Return [X, Y] of the center of cell containing provided text 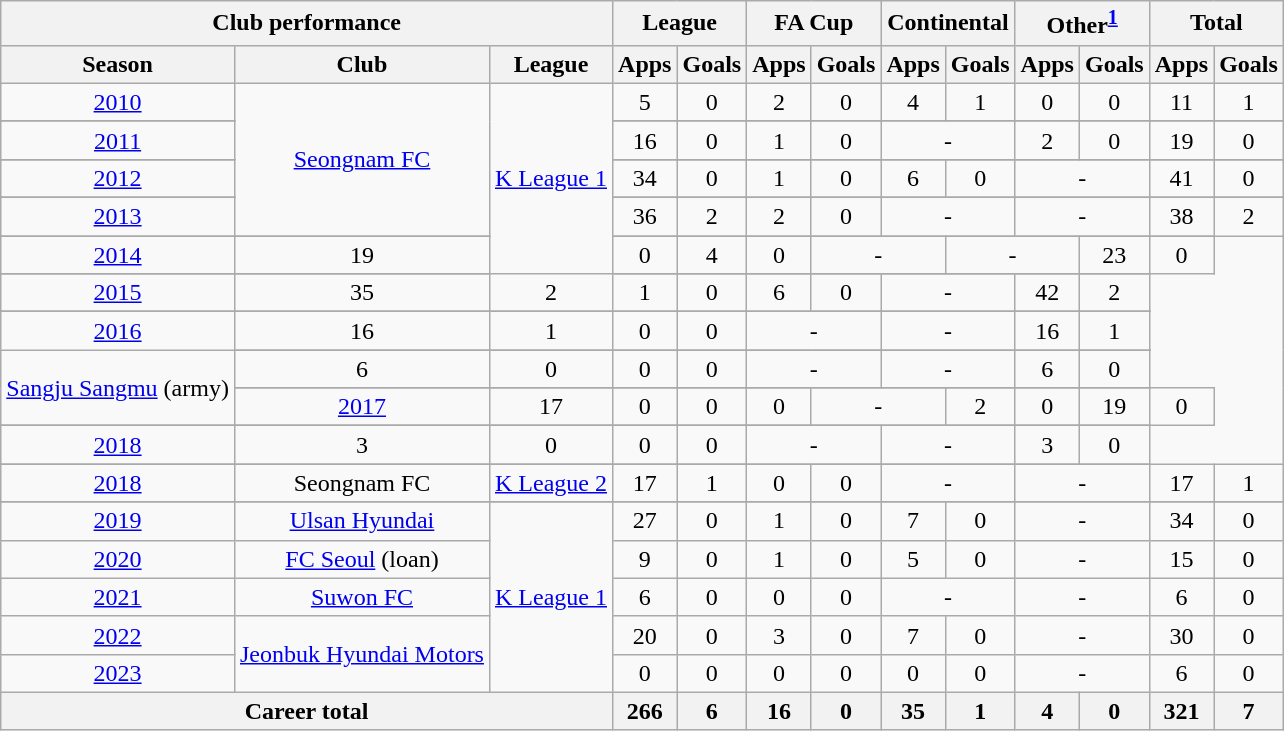
2014 [118, 255]
Club performance [307, 24]
FC Seoul (loan) [362, 559]
2012 [118, 178]
42 [1047, 293]
2023 [118, 673]
Suwon FC [362, 597]
321 [1181, 711]
FA Cup [814, 24]
Club [362, 64]
2019 [118, 521]
Career total [307, 711]
27 [645, 521]
11 [1181, 102]
36 [645, 217]
Season [118, 64]
K League 2 [550, 483]
38 [1181, 217]
2020 [118, 559]
2010 [118, 102]
Other1 [1082, 24]
2022 [118, 635]
23 [1114, 255]
9 [645, 559]
30 [1181, 635]
Ulsan Hyundai [362, 521]
2017 [362, 407]
266 [645, 711]
2021 [118, 597]
Sangju Sangmu (army) [118, 388]
Continental [948, 24]
2011 [118, 140]
2016 [118, 331]
2015 [118, 293]
41 [1181, 178]
20 [645, 635]
15 [1181, 559]
Total [1216, 24]
2013 [118, 217]
Jeonbuk Hyundai Motors [362, 654]
